From the cell containing the given text, extract its center point as [X, Y] coordinate. 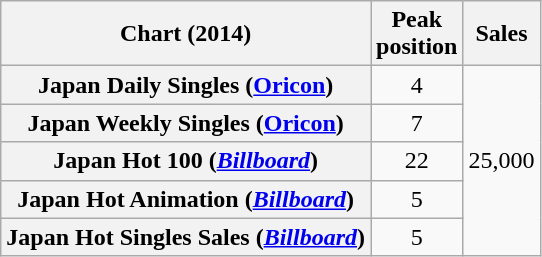
Japan Daily Singles (Oricon) [186, 85]
Japan Hot 100 (Billboard) [186, 161]
Japan Hot Singles Sales (Billboard) [186, 237]
Chart (2014) [186, 34]
Japan Hot Animation (Billboard) [186, 199]
Japan Weekly Singles (Oricon) [186, 123]
Peakposition [417, 34]
Sales [502, 34]
25,000 [502, 161]
7 [417, 123]
4 [417, 85]
22 [417, 161]
